Find where the given text appears and provide that cell's center as [X, Y] coordinate. 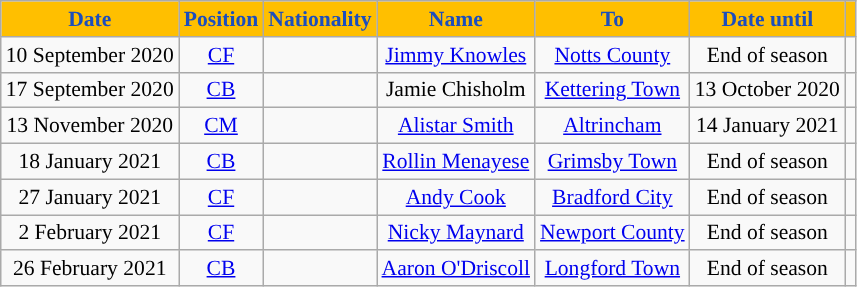
27 January 2021 [90, 197]
26 February 2021 [90, 269]
Rollin Menayese [456, 162]
Aaron O'Driscoll [456, 269]
Grimsby Town [612, 162]
Nationality [320, 19]
17 September 2020 [90, 90]
18 January 2021 [90, 162]
Nicky Maynard [456, 233]
Position [221, 19]
Longford Town [612, 269]
Notts County [612, 55]
Jamie Chisholm [456, 90]
13 November 2020 [90, 126]
10 September 2020 [90, 55]
To [612, 19]
Andy Cook [456, 197]
Jimmy Knowles [456, 55]
Newport County [612, 233]
Altrincham [612, 126]
13 October 2020 [768, 90]
Date [90, 19]
Name [456, 19]
Alistar Smith [456, 126]
14 January 2021 [768, 126]
Date until [768, 19]
2 February 2021 [90, 233]
CM [221, 126]
Bradford City [612, 197]
Kettering Town [612, 90]
